Scan for the cell matching the given text and deliver its [X, Y] coordinate at center. 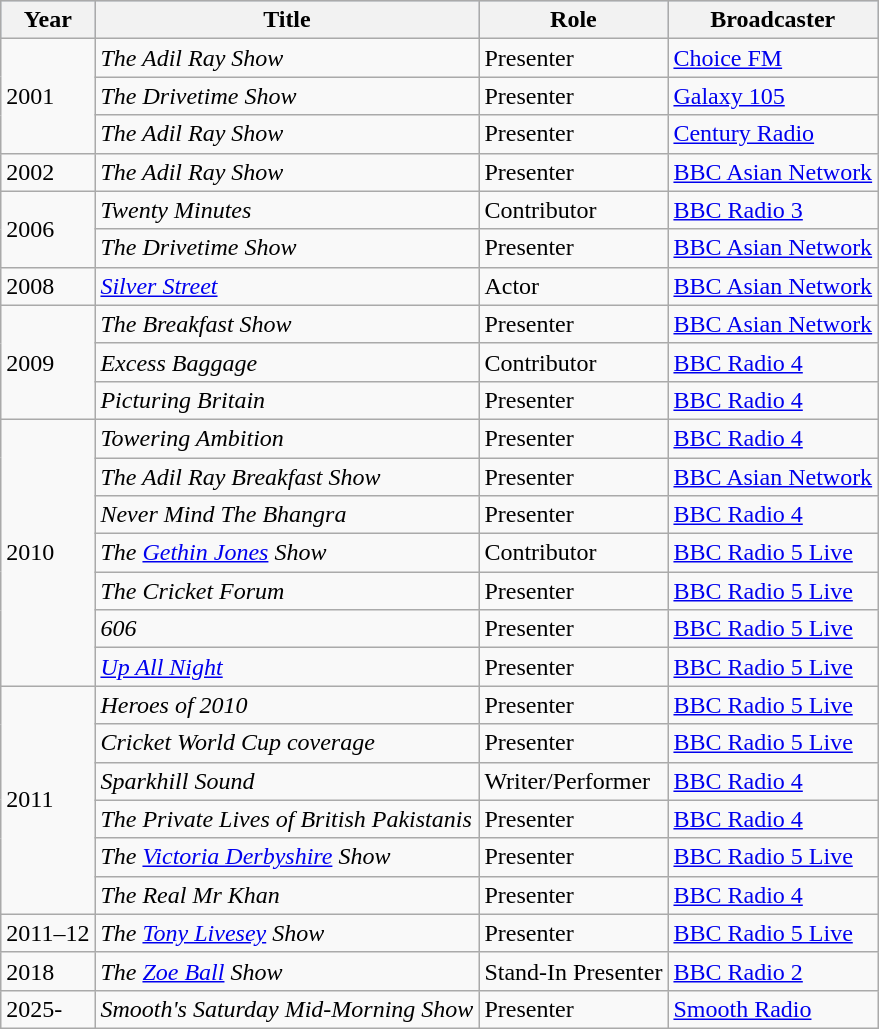
The Gethin Jones Show [287, 553]
Broadcaster [773, 20]
2002 [48, 172]
2011–12 [48, 933]
2010 [48, 552]
Excess Baggage [287, 362]
2011 [48, 800]
Twenty Minutes [287, 210]
The Victoria Derbyshire Show [287, 857]
Cricket World Cup coverage [287, 743]
2009 [48, 362]
2001 [48, 96]
606 [287, 629]
Never Mind The Bhangra [287, 515]
Smooth's Saturday Mid-Morning Show [287, 1009]
The Private Lives of British Pakistanis [287, 819]
The Adil Ray Breakfast Show [287, 477]
The Cricket Forum [287, 591]
2006 [48, 229]
The Tony Livesey Show [287, 933]
Heroes of 2010 [287, 705]
Role [574, 20]
2008 [48, 286]
2018 [48, 971]
2025- [48, 1009]
Actor [574, 286]
BBC Radio 3 [773, 210]
The Breakfast Show [287, 324]
Up All Night [287, 667]
Century Radio [773, 134]
Silver Street [287, 286]
The Real Mr Khan [287, 895]
Choice FM [773, 58]
BBC Radio 2 [773, 971]
Stand-In Presenter [574, 971]
The Zoe Ball Show [287, 971]
Smooth Radio [773, 1009]
Year [48, 20]
Sparkhill Sound [287, 781]
Galaxy 105 [773, 96]
Towering Ambition [287, 438]
Writer/Performer [574, 781]
Title [287, 20]
Picturing Britain [287, 400]
